Return the [x, y] coordinate for the center point of the cell that contains the specified text.  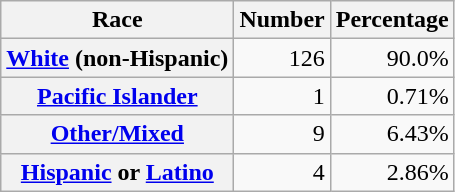
White (non-Hispanic) [118, 58]
0.71% [392, 96]
Hispanic or Latino [118, 172]
Pacific Islander [118, 96]
4 [282, 172]
126 [282, 58]
2.86% [392, 172]
Race [118, 20]
1 [282, 96]
9 [282, 134]
6.43% [392, 134]
Number [282, 20]
90.0% [392, 58]
Other/Mixed [118, 134]
Percentage [392, 20]
